Find where the given text appears and provide that cell's center as (X, Y) coordinate. 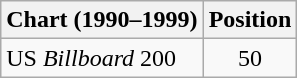
Chart (1990–1999) (102, 20)
Position (250, 20)
US Billboard 200 (102, 58)
50 (250, 58)
